Locate the cell with the specified text and output its [x, y] center coordinate. 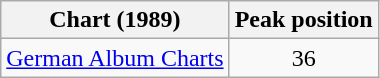
Chart (1989) [115, 20]
Peak position [304, 20]
German Album Charts [115, 58]
36 [304, 58]
